Return [X, Y] of the center of cell containing provided text 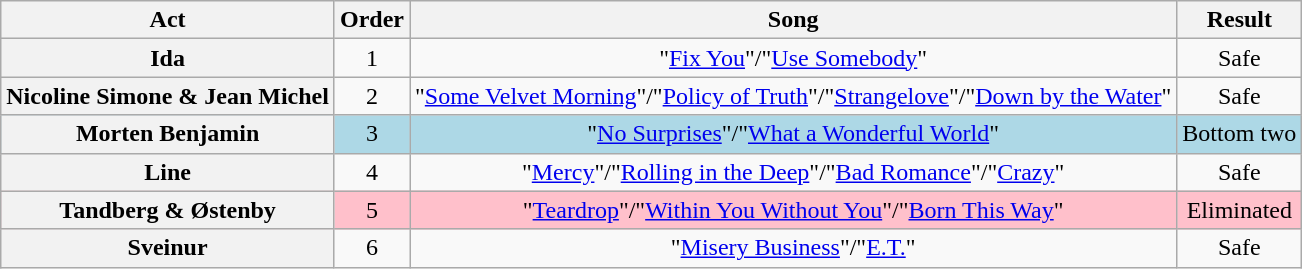
1 [372, 58]
Song [794, 20]
Order [372, 20]
Line [168, 172]
Act [168, 20]
3 [372, 134]
"Fix You"/"Use Somebody" [794, 58]
Sveinur [168, 248]
"Mercy"/"Rolling in the Deep"/"Bad Romance"/"Crazy" [794, 172]
"Some Velvet Morning"/"Policy of Truth"/"Strangelove"/"Down by the Water" [794, 96]
4 [372, 172]
Nicoline Simone & Jean Michel [168, 96]
Ida [168, 58]
"Teardrop"/"Within You Without You"/"Born This Way" [794, 210]
"Misery Business"/"E.T." [794, 248]
6 [372, 248]
Eliminated [1240, 210]
Bottom two [1240, 134]
5 [372, 210]
Tandberg & Østenby [168, 210]
Result [1240, 20]
"No Surprises"/"What a Wonderful World" [794, 134]
2 [372, 96]
Morten Benjamin [168, 134]
